Extract the [x, y] coordinate from the center of the cell holding the provided text.  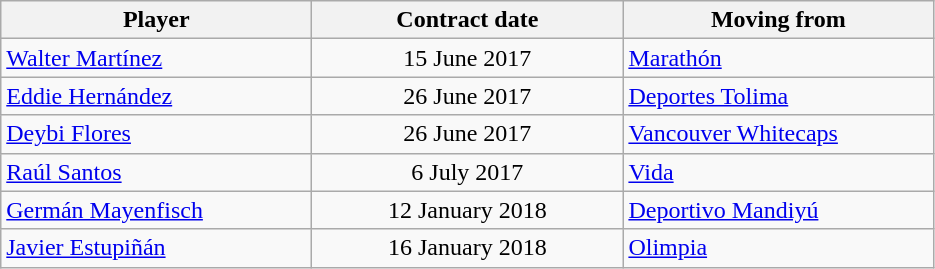
Vancouver Whitecaps [778, 134]
Germán Mayenfisch [156, 210]
Deportivo Mandiyú [778, 210]
15 June 2017 [468, 58]
Olimpia [778, 248]
Player [156, 20]
Deybi Flores [156, 134]
6 July 2017 [468, 172]
Marathón [778, 58]
16 January 2018 [468, 248]
Eddie Hernández [156, 96]
Javier Estupiñán [156, 248]
Contract date [468, 20]
12 January 2018 [468, 210]
Raúl Santos [156, 172]
Walter Martínez [156, 58]
Vida [778, 172]
Moving from [778, 20]
Deportes Tolima [778, 96]
